For the text-containing cell, return its midpoint in [x, y] coordinate format. 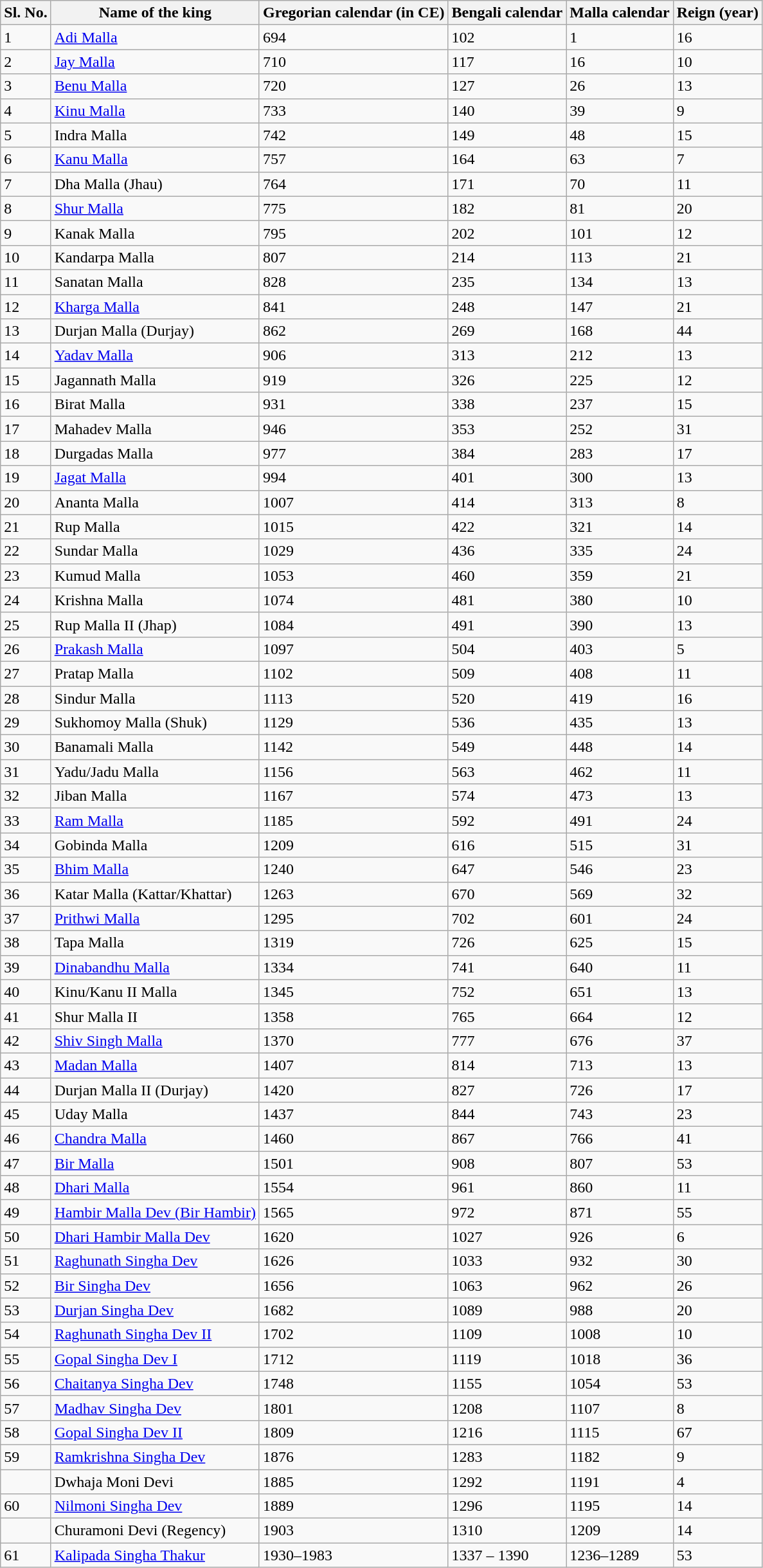
140 [507, 111]
28 [26, 698]
134 [620, 282]
1015 [354, 527]
Name of the king [155, 13]
29 [26, 723]
Shur Malla [155, 208]
1007 [354, 502]
Banamali Malla [155, 747]
Dhari Hambir Malla Dev [155, 1237]
1296 [507, 1506]
676 [620, 1041]
Gopal Singha Dev I [155, 1359]
720 [354, 86]
40 [26, 992]
149 [507, 135]
961 [507, 1188]
694 [354, 37]
906 [354, 356]
601 [620, 918]
994 [354, 478]
Bir Singha Dev [155, 1286]
47 [26, 1163]
640 [620, 967]
46 [26, 1139]
Chaitanya Singha Dev [155, 1383]
1656 [354, 1286]
515 [620, 845]
1626 [354, 1261]
972 [507, 1212]
22 [26, 551]
390 [620, 624]
1295 [354, 918]
283 [620, 453]
1156 [354, 772]
18 [26, 453]
60 [26, 1506]
Jiban Malla [155, 796]
335 [620, 551]
Bir Malla [155, 1163]
Malla calendar [620, 13]
1809 [354, 1432]
414 [507, 502]
462 [620, 772]
408 [620, 673]
1074 [354, 600]
436 [507, 551]
57 [26, 1408]
Prithwi Malla [155, 918]
43 [26, 1065]
Dha Malla (Jhau) [155, 184]
269 [507, 331]
58 [26, 1432]
101 [620, 233]
422 [507, 527]
946 [354, 429]
988 [620, 1310]
52 [26, 1286]
1292 [507, 1481]
702 [507, 918]
252 [620, 429]
Durjan Malla II (Durjay) [155, 1090]
Dinabandhu Malla [155, 967]
3 [26, 86]
81 [620, 208]
1319 [354, 943]
Raghunath Singha Dev II [155, 1335]
38 [26, 943]
435 [620, 723]
Raghunath Singha Dev [155, 1261]
777 [507, 1041]
49 [26, 1212]
1337 – 1390 [507, 1555]
827 [507, 1090]
2 [26, 62]
147 [620, 307]
Durjan Singha Dev [155, 1310]
592 [507, 821]
Uday Malla [155, 1115]
733 [354, 111]
743 [620, 1115]
1063 [507, 1286]
1029 [354, 551]
Shiv Singh Malla [155, 1041]
1115 [620, 1432]
1107 [620, 1408]
926 [620, 1237]
1420 [354, 1090]
841 [354, 307]
1027 [507, 1237]
1358 [354, 1016]
Ananta Malla [155, 502]
Gobinda Malla [155, 845]
1216 [507, 1432]
Pratap Malla [155, 673]
50 [26, 1237]
Prakash Malla [155, 649]
27 [26, 673]
1903 [354, 1531]
Kanu Malla [155, 160]
67 [717, 1432]
1236–1289 [620, 1555]
Kinu/Kanu II Malla [155, 992]
1876 [354, 1457]
25 [26, 624]
860 [620, 1188]
59 [26, 1457]
1334 [354, 967]
33 [26, 821]
1119 [507, 1359]
Rup Malla II (Jhap) [155, 624]
742 [354, 135]
1097 [354, 649]
1283 [507, 1457]
616 [507, 845]
1167 [354, 796]
Jay Malla [155, 62]
765 [507, 1016]
Kumud Malla [155, 576]
Sukhomoy Malla (Shuk) [155, 723]
Kinu Malla [155, 111]
977 [354, 453]
1089 [507, 1310]
766 [620, 1139]
1370 [354, 1041]
752 [507, 992]
504 [507, 649]
Tapa Malla [155, 943]
164 [507, 160]
651 [620, 992]
1407 [354, 1065]
Bengali calendar [507, 13]
Yadu/Jadu Malla [155, 772]
1018 [620, 1359]
1930–1983 [354, 1555]
1102 [354, 673]
403 [620, 649]
Birat Malla [155, 405]
Ramkrishna Singha Dev [155, 1457]
Dwhaja Moni Devi [155, 1481]
1889 [354, 1506]
546 [620, 870]
Gopal Singha Dev II [155, 1432]
932 [620, 1261]
380 [620, 600]
214 [507, 257]
182 [507, 208]
338 [507, 405]
1345 [354, 992]
51 [26, 1261]
Dhari Malla [155, 1188]
1084 [354, 624]
1053 [354, 576]
321 [620, 527]
Sundar Malla [155, 551]
Jagat Malla [155, 478]
Nilmoni Singha Dev [155, 1506]
757 [354, 160]
45 [26, 1115]
Kandarpa Malla [155, 257]
326 [507, 380]
Ram Malla [155, 821]
384 [507, 453]
862 [354, 331]
1565 [354, 1212]
237 [620, 405]
Sl. No. [26, 13]
1054 [620, 1383]
171 [507, 184]
795 [354, 233]
102 [507, 37]
569 [620, 894]
931 [354, 405]
1182 [620, 1457]
34 [26, 845]
Madan Malla [155, 1065]
35 [26, 870]
962 [620, 1286]
1191 [620, 1481]
300 [620, 478]
710 [354, 62]
908 [507, 1163]
Mahadev Malla [155, 429]
1885 [354, 1481]
1310 [507, 1531]
871 [620, 1212]
1712 [354, 1359]
1195 [620, 1506]
1109 [507, 1335]
919 [354, 380]
61 [26, 1555]
Durjan Malla (Durjay) [155, 331]
Bhim Malla [155, 870]
113 [620, 257]
Gregorian calendar (in CE) [354, 13]
1155 [507, 1383]
844 [507, 1115]
127 [507, 86]
Krishna Malla [155, 600]
401 [507, 478]
235 [507, 282]
1263 [354, 894]
Churamoni Devi (Regency) [155, 1531]
Adi Malla [155, 37]
Rup Malla [155, 527]
1008 [620, 1335]
625 [620, 943]
202 [507, 233]
Sindur Malla [155, 698]
63 [620, 160]
Kalipada Singha Thakur [155, 1555]
1682 [354, 1310]
1702 [354, 1335]
448 [620, 747]
Katar Malla (Kattar/Khattar) [155, 894]
Shur Malla II [155, 1016]
1033 [507, 1261]
Reign (year) [717, 13]
1437 [354, 1115]
1208 [507, 1408]
Sanatan Malla [155, 282]
1501 [354, 1163]
647 [507, 870]
353 [507, 429]
Hambir Malla Dev (Bir Hambir) [155, 1212]
1748 [354, 1383]
828 [354, 282]
212 [620, 356]
117 [507, 62]
509 [507, 673]
1240 [354, 870]
1801 [354, 1408]
1620 [354, 1237]
Yadav Malla [155, 356]
1554 [354, 1188]
56 [26, 1383]
460 [507, 576]
Chandra Malla [155, 1139]
664 [620, 1016]
54 [26, 1335]
70 [620, 184]
563 [507, 772]
168 [620, 331]
473 [620, 796]
359 [620, 576]
Kanak Malla [155, 233]
481 [507, 600]
764 [354, 184]
814 [507, 1065]
1129 [354, 723]
Benu Malla [155, 86]
1142 [354, 747]
Kharga Malla [155, 307]
741 [507, 967]
775 [354, 208]
Indra Malla [155, 135]
549 [507, 747]
225 [620, 380]
536 [507, 723]
1185 [354, 821]
520 [507, 698]
670 [507, 894]
19 [26, 478]
713 [620, 1065]
867 [507, 1139]
Jagannath Malla [155, 380]
1460 [354, 1139]
574 [507, 796]
Madhav Singha Dev [155, 1408]
Durgadas Malla [155, 453]
248 [507, 307]
419 [620, 698]
42 [26, 1041]
1113 [354, 698]
